Search for the cell housing the specified text and yield its [x, y] center coordinate. 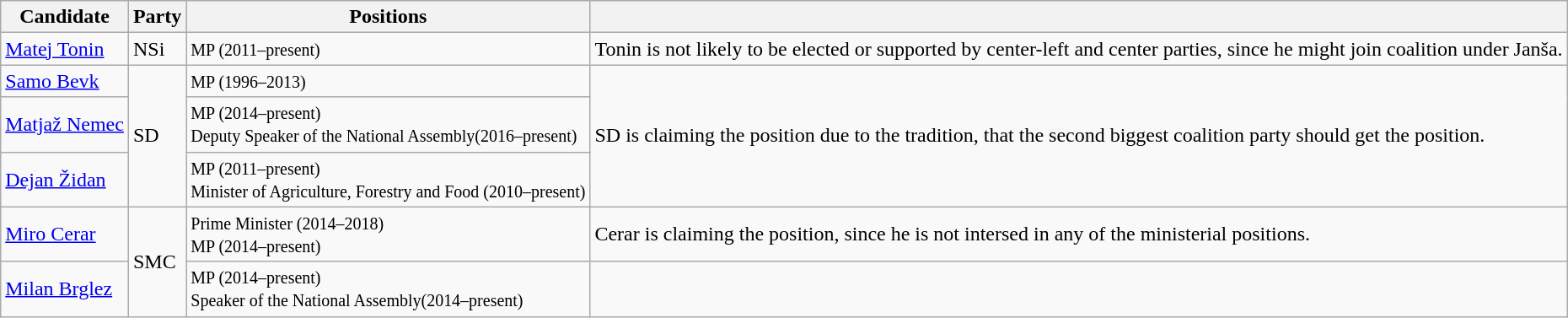
Miro Cerar [65, 234]
Samo Bevk [65, 81]
MP (2014–present)Deputy Speaker of the National Assembly(2016–present) [388, 125]
Positions [388, 17]
Dejan Židan [65, 179]
MP (2011–present) [388, 49]
Milan Brglez [65, 288]
MP (1996–2013) [388, 81]
NSi [157, 49]
Party [157, 17]
Tonin is not likely to be elected or supported by center-left and center parties, since he might join coalition under Janša. [1079, 49]
Matej Tonin [65, 49]
SMC [157, 261]
Prime Minister (2014–2018)MP (2014–present) [388, 234]
SD is claiming the position due to the tradition, that the second biggest coalition party should get the position. [1079, 136]
Cerar is claiming the position, since he is not intersed in any of the ministerial positions. [1079, 234]
Candidate [65, 17]
Matjaž Nemec [65, 125]
SD [157, 136]
MP (2011–present)Minister of Agriculture, Forestry and Food (2010–present) [388, 179]
MP (2014–present)Speaker of the National Assembly(2014–present) [388, 288]
